Return (x, y) of the center of cell containing provided text 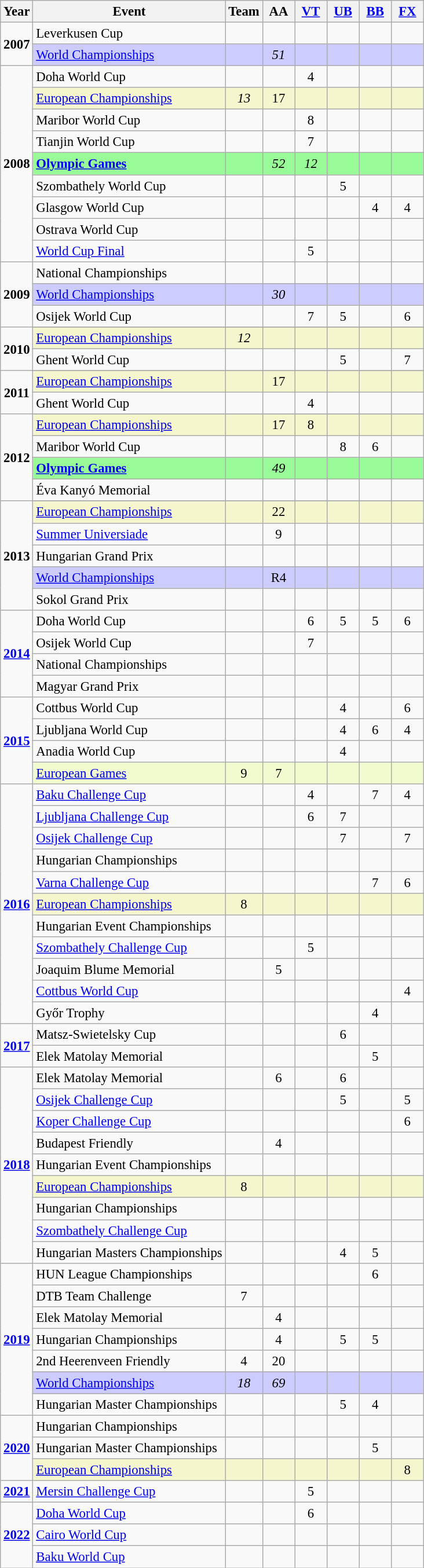
2010 (17, 349)
Koper Challenge Cup (129, 1122)
2011 (17, 393)
Event (129, 12)
Ljubljana World Cup (129, 730)
AA (279, 12)
Baku Challenge Cup (129, 795)
Magyar Grand Prix (129, 686)
World Cup Final (129, 251)
Matsz-Swietelsky Cup (129, 1035)
Year (17, 12)
2017 (17, 1046)
2015 (17, 741)
Baku World Cup (129, 1557)
Sokol Grand Prix (129, 599)
Joaquim Blume Memorial (129, 969)
2014 (17, 654)
Cairo World Cup (129, 1535)
Team (244, 12)
DTB Team Challenge (129, 1296)
Leverkusen Cup (129, 34)
2021 (17, 1492)
European Games (129, 774)
69 (279, 1383)
13 (244, 98)
2016 (17, 904)
22 (279, 512)
49 (279, 468)
Glasgow World Cup (129, 207)
Ljubljana Challenge Cup (129, 817)
Tianjin World Cup (129, 142)
2007 (17, 44)
Ostrava World Cup (129, 229)
2008 (17, 164)
51 (279, 55)
2020 (17, 1449)
2022 (17, 1536)
FX (408, 12)
Hungarian Masters Championships (129, 1252)
Szombathely World Cup (129, 186)
Győr Trophy (129, 1013)
Anadia World Cup (129, 752)
52 (279, 164)
2009 (17, 294)
2019 (17, 1339)
HUN League Championships (129, 1274)
Budapest Friendly (129, 1144)
Hungarian Grand Prix (129, 556)
Éva Kanyó Memorial (129, 490)
VT (311, 12)
Summer Universiade (129, 534)
2nd Heerenveen Friendly (129, 1361)
Mersin Challenge Cup (129, 1492)
R4 (279, 577)
BB (375, 12)
Varna Challenge Cup (129, 882)
20 (279, 1361)
2013 (17, 556)
2018 (17, 1165)
UB (343, 12)
30 (279, 295)
18 (244, 1383)
2012 (17, 457)
